Pinpoint the cell where the given text exists, returning its (X, Y) midpoint coordinate. 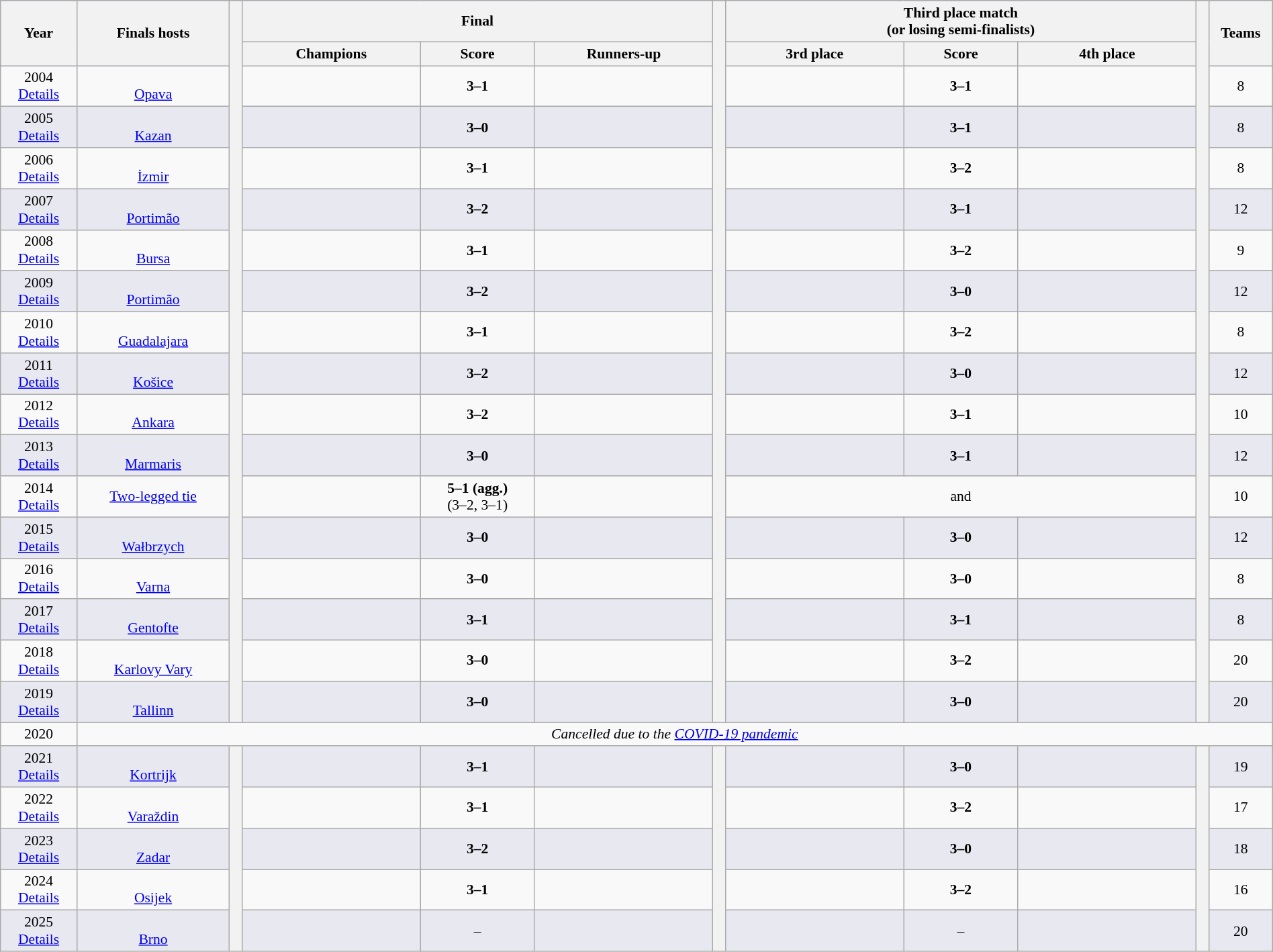
Košice (153, 373)
2004Details (39, 86)
Cancelled due to the COVID-19 pandemic (674, 734)
2009Details (39, 291)
Marmaris (153, 455)
Runners-up (623, 54)
18 (1241, 849)
2005Details (39, 128)
2020 (39, 734)
4th place (1106, 54)
2012Details (39, 415)
16 (1241, 890)
Osijek (153, 890)
Opava (153, 86)
Zadar (153, 849)
5–1 (agg.)(3–2, 3–1) (477, 497)
2010Details (39, 333)
2018Details (39, 661)
Year (39, 34)
and (961, 497)
Varaždin (153, 808)
2013Details (39, 455)
2011Details (39, 373)
2017Details (39, 620)
Tallinn (153, 702)
Kazan (153, 128)
9 (1241, 250)
19 (1241, 767)
2019Details (39, 702)
Finals hosts (153, 34)
2024Details (39, 890)
17 (1241, 808)
Two-legged tie (153, 497)
2016Details (39, 579)
2023Details (39, 849)
Champions (332, 54)
2007Details (39, 209)
Guadalajara (153, 333)
2015Details (39, 537)
2008Details (39, 250)
Wałbrzych (153, 537)
2021Details (39, 767)
2025Details (39, 931)
Final (478, 21)
Brno (153, 931)
İzmir (153, 168)
Gentofte (153, 620)
Kortrijk (153, 767)
2014Details (39, 497)
2006Details (39, 168)
Ankara (153, 415)
Karlovy Vary (153, 661)
Bursa (153, 250)
Third place match(or losing semi-finalists) (961, 21)
Varna (153, 579)
2022Details (39, 808)
3rd place (815, 54)
Teams (1241, 34)
